Extract the (x, y) coordinate from the center of the cell holding the provided text.  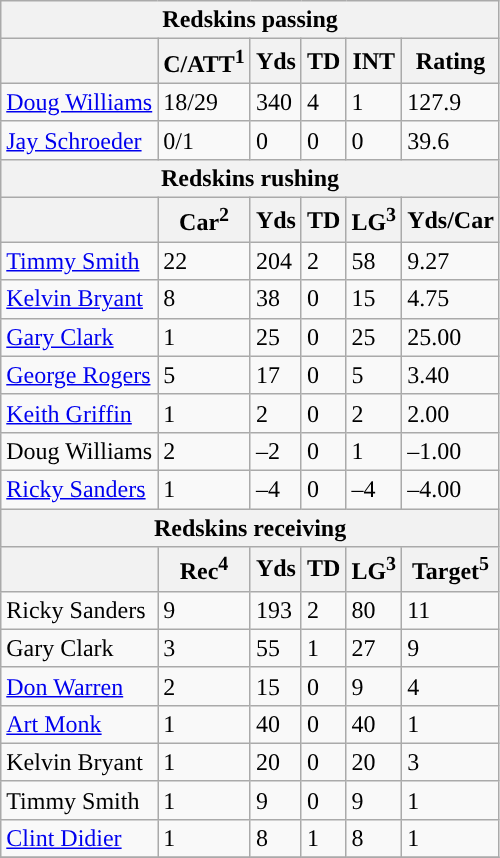
204 (276, 261)
Redskins passing (250, 20)
Jay Schroeder (80, 140)
18/29 (204, 102)
340 (276, 102)
–4.00 (451, 489)
Don Warren (80, 686)
Redskins receiving (250, 528)
INT (374, 62)
C/ATT1 (204, 62)
38 (276, 299)
Car2 (204, 220)
Rating (451, 62)
127.9 (451, 102)
27 (374, 648)
George Rogers (80, 375)
–1.00 (451, 451)
Art Monk (80, 724)
25.00 (451, 337)
Yds/Car (451, 220)
Redskins rushing (250, 178)
55 (276, 648)
39.6 (451, 140)
Rec4 (204, 570)
0/1 (204, 140)
17 (276, 375)
–2 (276, 451)
58 (374, 261)
9.27 (451, 261)
11 (451, 610)
3.40 (451, 375)
80 (374, 610)
Target5 (451, 570)
22 (204, 261)
2.00 (451, 413)
Keith Griffin (80, 413)
193 (276, 610)
Clint Didier (80, 839)
4.75 (451, 299)
